Identify which cell holds the provided text, then report its [x, y] central coordinate. 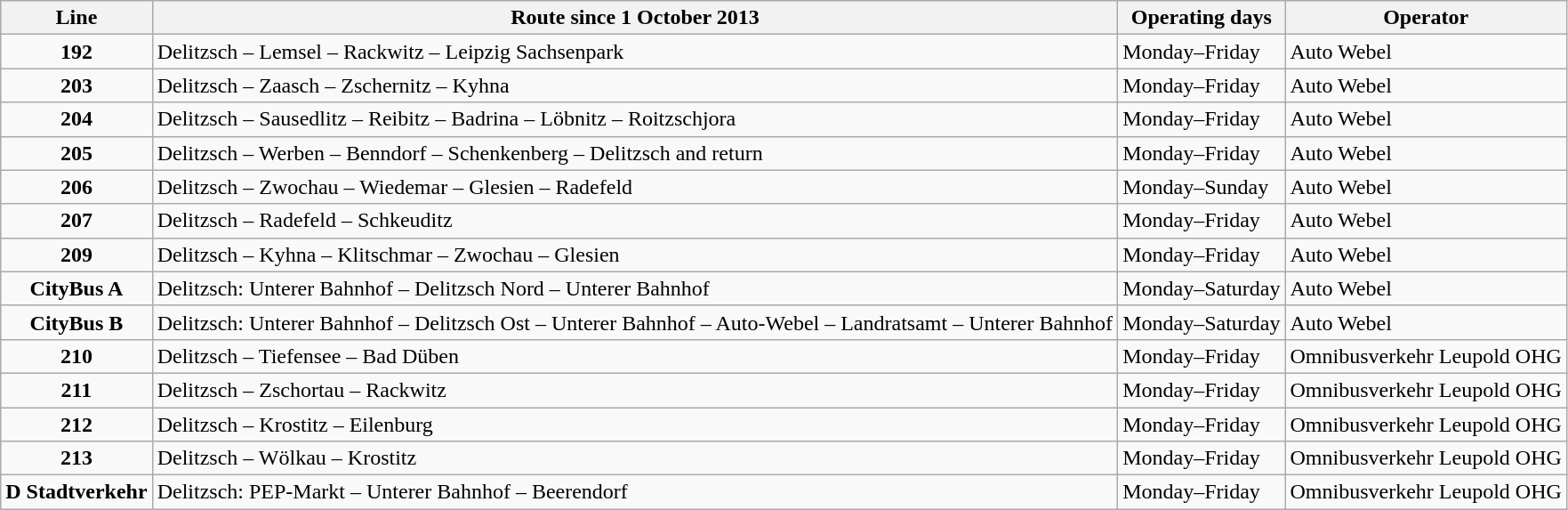
Delitzsch – Lemsel – Rackwitz – Leipzig Sachsenpark [635, 52]
206 [76, 187]
Delitzsch – Krostitz – Eilenburg [635, 425]
213 [76, 458]
212 [76, 425]
Monday–Sunday [1202, 187]
Operator [1426, 18]
Delitzsch: Unterer Bahnhof – Delitzsch Ost – Unterer Bahnhof – Auto-Webel – Landratsamt – Unterer Bahnhof [635, 322]
Delitzsch – Sausedlitz – Reibitz – Badrina – Löbnitz – Roitzschjora [635, 119]
Delitzsch – Zschortau – Rackwitz [635, 390]
Delitzsch – Radefeld – Schkeuditz [635, 221]
CityBus B [76, 322]
209 [76, 255]
Delitzsch – Kyhna – Klitschmar – Zwochau – Glesien [635, 255]
D Stadtverkehr [76, 492]
211 [76, 390]
Delitzsch – Werben – Benndorf – Schenkenberg – Delitzsch and return [635, 153]
Delitzsch – Tiefensee – Bad Düben [635, 356]
Delitzsch: PEP-Markt – Unterer Bahnhof – Beerendorf [635, 492]
207 [76, 221]
210 [76, 356]
204 [76, 119]
Line [76, 18]
205 [76, 153]
Delitzsch: Unterer Bahnhof – Delitzsch Nord – Unterer Bahnhof [635, 288]
Operating days [1202, 18]
192 [76, 52]
203 [76, 85]
Delitzsch – Zwochau – Wiedemar – Glesien – Radefeld [635, 187]
Delitzsch – Wölkau – Krostitz [635, 458]
Delitzsch – Zaasch – Zschernitz – Kyhna [635, 85]
Route since 1 October 2013 [635, 18]
CityBus A [76, 288]
